Provide the [X, Y] coordinate of the cell's center where the given text is located.  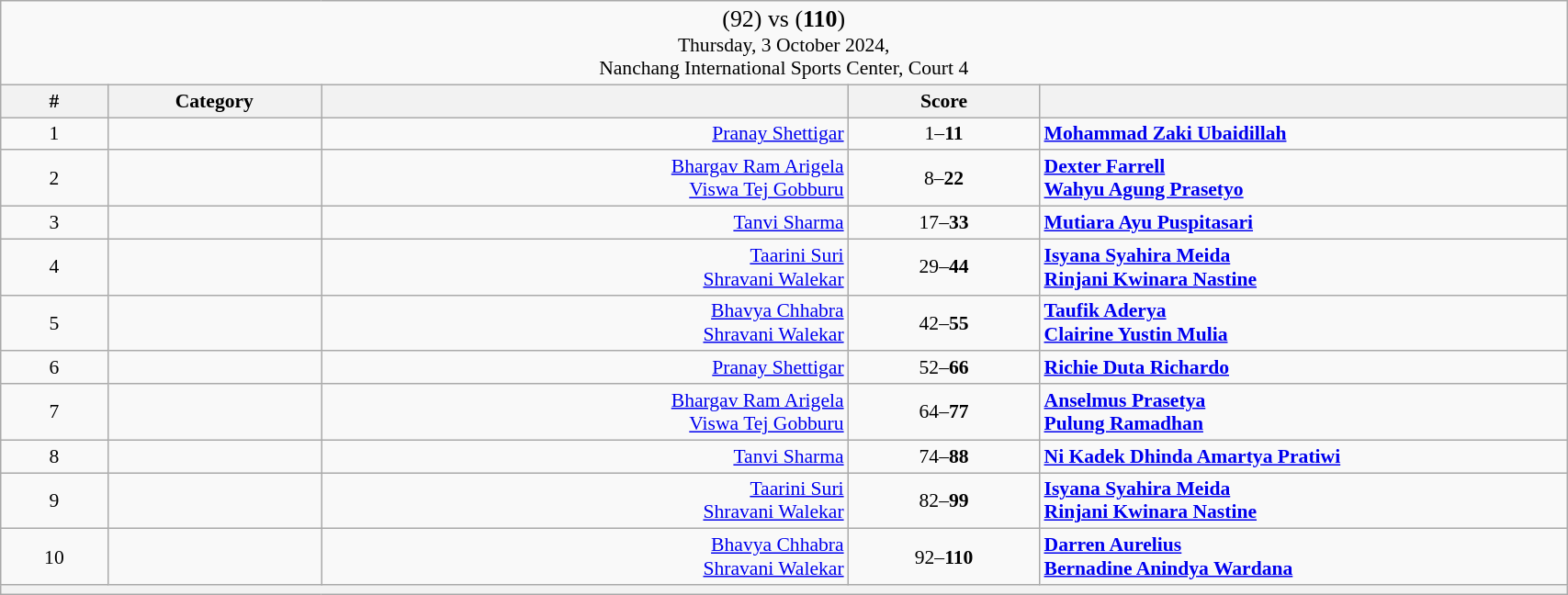
17–33 [944, 223]
Ni Kadek Dhinda Amartya Pratiwi [1303, 456]
7 [54, 411]
Category [215, 101]
8 [54, 456]
Anselmus Prasetya Pulung Ramadhan [1303, 411]
6 [54, 368]
Darren Aurelius Bernadine Anindya Wardana [1303, 556]
92–110 [944, 556]
Score [944, 101]
8–22 [944, 178]
4 [54, 266]
(92) vs (110) Thursday, 3 October 2024, Nanchang International Sports Center, Court 4 [784, 42]
74–88 [944, 456]
Taufik Aderya Clairine Yustin Mulia [1303, 323]
3 [54, 223]
82–99 [944, 501]
5 [54, 323]
10 [54, 556]
64–77 [944, 411]
Richie Duta Richardo [1303, 368]
Dexter Farrell Wahyu Agung Prasetyo [1303, 178]
1 [54, 134]
# [54, 101]
Mohammad Zaki Ubaidillah [1303, 134]
1–11 [944, 134]
9 [54, 501]
42–55 [944, 323]
52–66 [944, 368]
2 [54, 178]
Mutiara Ayu Puspitasari [1303, 223]
29–44 [944, 266]
